From the cell containing the given text, extract its center point as [X, Y] coordinate. 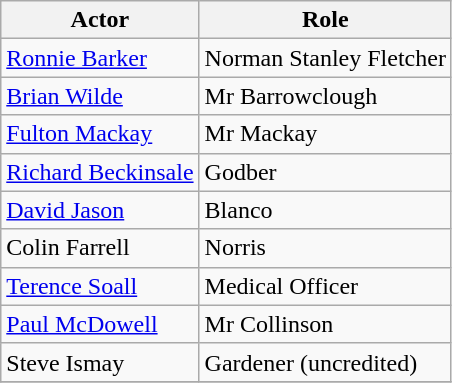
Actor [100, 20]
Gardener (uncredited) [325, 362]
Paul McDowell [100, 324]
Godber [325, 172]
Steve Ismay [100, 362]
Brian Wilde [100, 96]
Richard Beckinsale [100, 172]
David Jason [100, 210]
Mr Barrowclough [325, 96]
Role [325, 20]
Mr Collinson [325, 324]
Mr Mackay [325, 134]
Medical Officer [325, 286]
Fulton Mackay [100, 134]
Blanco [325, 210]
Colin Farrell [100, 248]
Terence Soall [100, 286]
Ronnie Barker [100, 58]
Norman Stanley Fletcher [325, 58]
Norris [325, 248]
